Find where the given text appears and provide that cell's center as [x, y] coordinate. 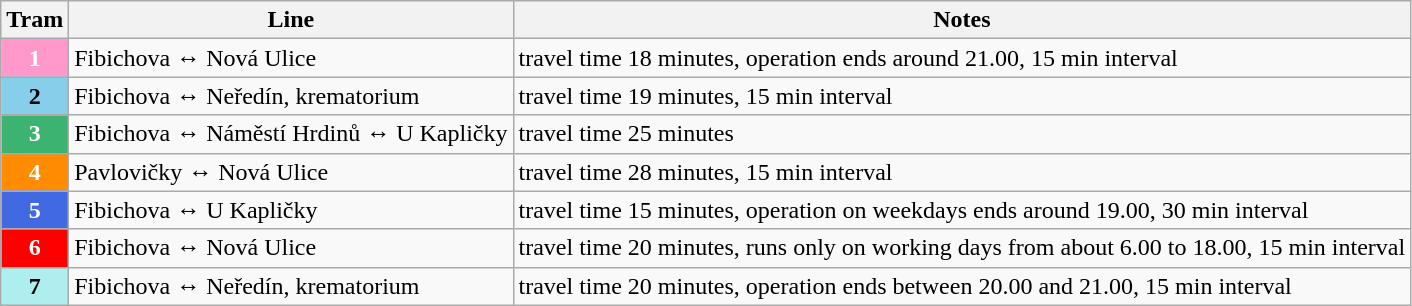
5 [35, 210]
travel time 28 minutes, 15 min interval [962, 172]
travel time 19 minutes, 15 min interval [962, 96]
4 [35, 172]
6 [35, 248]
Fibichova ↔ U Kapličky [291, 210]
travel time 18 minutes, operation ends around 21.00, 15 min interval [962, 58]
Fibichova ↔ Náměstí Hrdinů ↔ U Kapličky [291, 134]
Notes [962, 20]
travel time 15 minutes, operation on weekdays ends around 19.00, 30 min interval [962, 210]
Line [291, 20]
2 [35, 96]
3 [35, 134]
travel time 20 minutes, operation ends between 20.00 and 21.00, 15 min interval [962, 286]
Tram [35, 20]
1 [35, 58]
travel time 20 minutes, runs only on working days from about 6.00 to 18.00, 15 min interval [962, 248]
Pavlovičky ↔ Nová Ulice [291, 172]
travel time 25 minutes [962, 134]
7 [35, 286]
